From the cell containing the given text, extract its center point as [X, Y] coordinate. 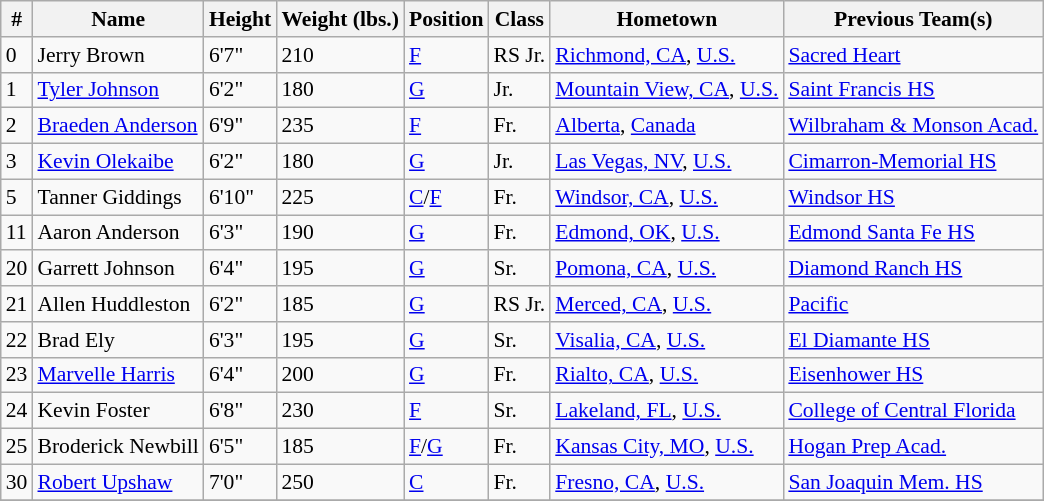
235 [340, 126]
Brad Ely [118, 340]
23 [17, 375]
30 [17, 482]
Windsor HS [913, 197]
Richmond, CA, U.S. [666, 55]
190 [340, 233]
Sacred Heart [913, 55]
Edmond Santa Fe HS [913, 233]
# [17, 19]
Cimarron-Memorial HS [913, 162]
Hogan Prep Acad. [913, 447]
210 [340, 55]
Windsor, CA, U.S. [666, 197]
Mountain View, CA, U.S. [666, 90]
Previous Team(s) [913, 19]
Edmond, OK, U.S. [666, 233]
Diamond Ranch HS [913, 269]
6'8" [240, 411]
Allen Huddleston [118, 304]
Tanner Giddings [118, 197]
Eisenhower HS [913, 375]
3 [17, 162]
Lakeland, FL, U.S. [666, 411]
6'9" [240, 126]
F/G [446, 447]
Rialto, CA, U.S. [666, 375]
College of Central Florida [913, 411]
Kevin Foster [118, 411]
Braeden Anderson [118, 126]
6'10" [240, 197]
Visalia, CA, U.S. [666, 340]
20 [17, 269]
Robert Upshaw [118, 482]
Marvelle Harris [118, 375]
230 [340, 411]
250 [340, 482]
Saint Francis HS [913, 90]
5 [17, 197]
Las Vegas, NV, U.S. [666, 162]
Tyler Johnson [118, 90]
El Diamante HS [913, 340]
1 [17, 90]
Pomona, CA, U.S. [666, 269]
25 [17, 447]
21 [17, 304]
7'0" [240, 482]
Fresno, CA, U.S. [666, 482]
Position [446, 19]
Wilbraham & Monson Acad. [913, 126]
Aaron Anderson [118, 233]
22 [17, 340]
11 [17, 233]
Merced, CA, U.S. [666, 304]
Class [520, 19]
225 [340, 197]
Kevin Olekaibe [118, 162]
Broderick Newbill [118, 447]
San Joaquin Mem. HS [913, 482]
Alberta, Canada [666, 126]
6'5" [240, 447]
2 [17, 126]
Pacific [913, 304]
24 [17, 411]
C [446, 482]
Hometown [666, 19]
Garrett Johnson [118, 269]
Jerry Brown [118, 55]
6'7" [240, 55]
200 [340, 375]
Kansas City, MO, U.S. [666, 447]
Name [118, 19]
Height [240, 19]
0 [17, 55]
Weight (lbs.) [340, 19]
C/F [446, 197]
